Find where the given text appears and provide that cell's center as (X, Y) coordinate. 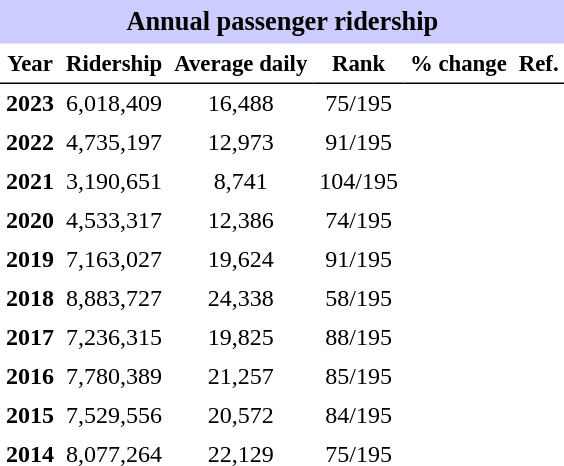
12,386 (240, 220)
Year (30, 64)
24,338 (240, 298)
Average daily (240, 64)
2021 (30, 182)
7,163,027 (114, 260)
88/195 (358, 338)
104/195 (358, 182)
6,018,409 (114, 104)
74/195 (358, 220)
19,825 (240, 338)
2022 (30, 142)
75/195 (358, 104)
% change (458, 64)
85/195 (358, 376)
2016 (30, 376)
3,190,651 (114, 182)
2017 (30, 338)
2015 (30, 416)
4,533,317 (114, 220)
84/195 (358, 416)
Ridership (114, 64)
19,624 (240, 260)
16,488 (240, 104)
2018 (30, 298)
7,780,389 (114, 376)
20,572 (240, 416)
4,735,197 (114, 142)
2019 (30, 260)
58/195 (358, 298)
7,529,556 (114, 416)
8,741 (240, 182)
2020 (30, 220)
2023 (30, 104)
21,257 (240, 376)
7,236,315 (114, 338)
12,973 (240, 142)
8,883,727 (114, 298)
Rank (358, 64)
